For the text-containing cell, return its midpoint in (X, Y) coordinate format. 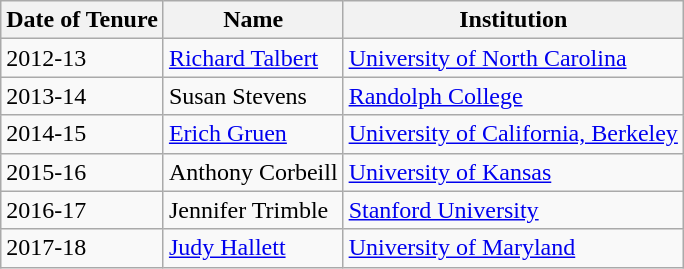
Anthony Corbeill (253, 172)
Date of Tenure (82, 20)
2017-18 (82, 248)
Randolph College (513, 96)
2015-16 (82, 172)
Erich Gruen (253, 134)
University of North Carolina (513, 58)
Jennifer Trimble (253, 210)
University of Maryland (513, 248)
2016-17 (82, 210)
Judy Hallett (253, 248)
Institution (513, 20)
Richard Talbert (253, 58)
Name (253, 20)
2012-13 (82, 58)
2013-14 (82, 96)
University of California, Berkeley (513, 134)
Susan Stevens (253, 96)
Stanford University (513, 210)
University of Kansas (513, 172)
2014-15 (82, 134)
